Pinpoint the cell where the given text exists, returning its (X, Y) midpoint coordinate. 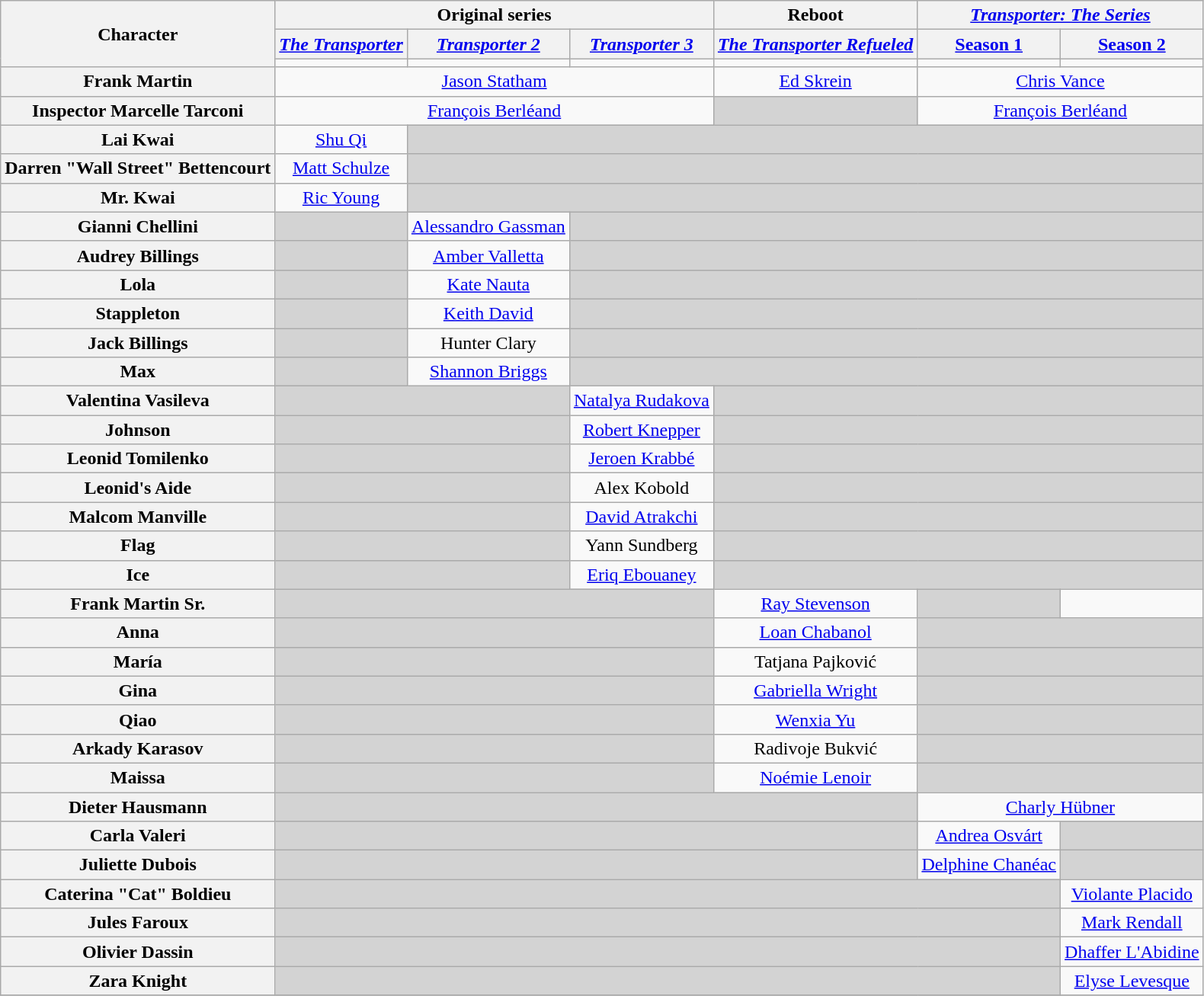
Carla Valeri (138, 836)
Malcom Manville (138, 517)
Olivier Dassin (138, 952)
Keith David (488, 313)
Gina (138, 690)
Lola (138, 284)
Johnson (138, 430)
Eriq Ebouaney (642, 575)
Qiao (138, 719)
Stappleton (138, 313)
Reboot (815, 15)
Mark Rendall (1132, 923)
Delphine Chanéac (989, 865)
Natalya Rudakova (642, 401)
The Transporter Refueled (815, 44)
Alex Kobold (642, 488)
Shu Qi (341, 139)
Original series (495, 15)
Chris Vance (1061, 82)
Inspector Marcelle Tarconi (138, 110)
Yann Sundberg (642, 546)
Andrea Osvárt (989, 836)
Season 1 (989, 44)
Season 2 (1132, 44)
Arkady Karasov (138, 748)
Ice (138, 575)
Charly Hübner (1061, 807)
Lai Kwai (138, 139)
Tatjana Pajković (815, 661)
Transporter 2 (488, 44)
Max (138, 372)
Character (138, 34)
Jules Faroux (138, 923)
Matt Schulze (341, 168)
David Atrakchi (642, 517)
Shannon Briggs (488, 372)
Juliette Dubois (138, 865)
Ray Stevenson (815, 604)
Zara Knight (138, 981)
Flag (138, 546)
Kate Nauta (488, 284)
Robert Knepper (642, 430)
Maissa (138, 777)
Ed Skrein (815, 82)
Jack Billings (138, 342)
Frank Martin Sr. (138, 604)
Caterina "Cat" Boldieu (138, 894)
Amber Valletta (488, 255)
Ric Young (341, 197)
Darren "Wall Street" Bettencourt (138, 168)
Leonid Tomilenko (138, 459)
Mr. Kwai (138, 197)
Frank Martin (138, 82)
Jason Statham (495, 82)
Hunter Clary (488, 342)
Radivoje Bukvić (815, 748)
Gabriella Wright (815, 690)
Leonid's Aide (138, 488)
Dieter Hausmann (138, 807)
Jeroen Krabbé (642, 459)
Audrey Billings (138, 255)
Noémie Lenoir (815, 777)
Elyse Levesque (1132, 981)
Anna (138, 633)
Alessandro Gassman (488, 226)
Wenxia Yu (815, 719)
María (138, 661)
Transporter 3 (642, 44)
Violante Placido (1132, 894)
Valentina Vasileva (138, 401)
Dhaffer L'Abidine (1132, 952)
Gianni Chellini (138, 226)
The Transporter (341, 44)
Loan Chabanol (815, 633)
Transporter: The Series (1061, 15)
